Scan for the cell matching the given text and deliver its (x, y) coordinate at center. 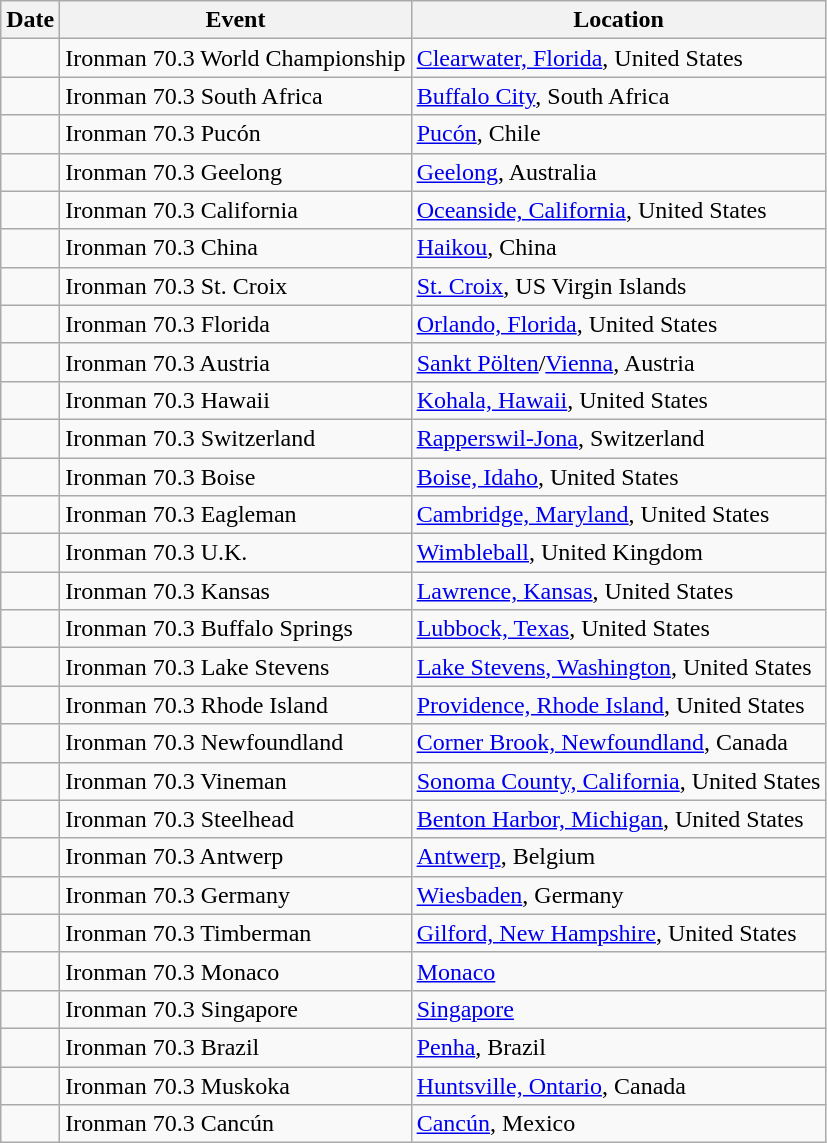
Ironman 70.3 Steelhead (236, 819)
Clearwater, Florida, United States (618, 58)
Lawrence, Kansas, United States (618, 591)
St. Croix, US Virgin Islands (618, 286)
Ironman 70.3 Austria (236, 362)
Ironman 70.3 U.K. (236, 553)
Ironman 70.3 Kansas (236, 591)
Cambridge, Maryland, United States (618, 515)
Sonoma County, California, United States (618, 781)
Ironman 70.3 South Africa (236, 96)
Ironman 70.3 Newfoundland (236, 743)
Geelong, Australia (618, 172)
Kohala, Hawaii, United States (618, 400)
Date (30, 20)
Ironman 70.3 Switzerland (236, 438)
Ironman 70.3 Singapore (236, 1009)
Corner Brook, Newfoundland, Canada (618, 743)
Ironman 70.3 Pucón (236, 134)
Wiesbaden, Germany (618, 895)
Ironman 70.3 Muskoka (236, 1085)
Ironman 70.3 Geelong (236, 172)
Ironman 70.3 Vineman (236, 781)
Ironman 70.3 Germany (236, 895)
Pucón, Chile (618, 134)
Ironman 70.3 Eagleman (236, 515)
Buffalo City, South Africa (618, 96)
Ironman 70.3 Lake Stevens (236, 667)
Wimbleball, United Kingdom (618, 553)
Ironman 70.3 China (236, 248)
Ironman 70.3 Timberman (236, 933)
Ironman 70.3 Cancún (236, 1124)
Lake Stevens, Washington, United States (618, 667)
Location (618, 20)
Haikou, China (618, 248)
Monaco (618, 971)
Ironman 70.3 Antwerp (236, 857)
Boise, Idaho, United States (618, 477)
Ironman 70.3 California (236, 210)
Lubbock, Texas, United States (618, 629)
Cancún, Mexico (618, 1124)
Benton Harbor, Michigan, United States (618, 819)
Ironman 70.3 Hawaii (236, 400)
Orlando, Florida, United States (618, 324)
Ironman 70.3 Brazil (236, 1047)
Event (236, 20)
Oceanside, California, United States (618, 210)
Ironman 70.3 St. Croix (236, 286)
Ironman 70.3 Monaco (236, 971)
Rapperswil-Jona, Switzerland (618, 438)
Penha, Brazil (618, 1047)
Ironman 70.3 Rhode Island (236, 705)
Antwerp, Belgium (618, 857)
Ironman 70.3 Florida (236, 324)
Huntsville, Ontario, Canada (618, 1085)
Providence, Rhode Island, United States (618, 705)
Ironman 70.3 World Championship (236, 58)
Ironman 70.3 Buffalo Springs (236, 629)
Singapore (618, 1009)
Ironman 70.3 Boise (236, 477)
Gilford, New Hampshire, United States (618, 933)
Sankt Pölten/Vienna, Austria (618, 362)
